Provide the [x, y] coordinate of the cell's center where the given text is located.  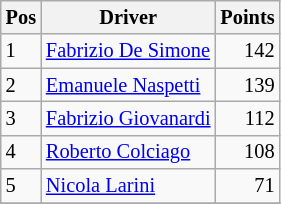
Driver [128, 17]
Roberto Colciago [128, 152]
Fabrizio De Simone [128, 51]
3 [21, 118]
1 [21, 51]
139 [247, 85]
Nicola Larini [128, 186]
4 [21, 152]
108 [247, 152]
5 [21, 186]
112 [247, 118]
Emanuele Naspetti [128, 85]
142 [247, 51]
71 [247, 186]
Fabrizio Giovanardi [128, 118]
2 [21, 85]
Points [247, 17]
Pos [21, 17]
